Locate the cell with the specified text and output its [x, y] center coordinate. 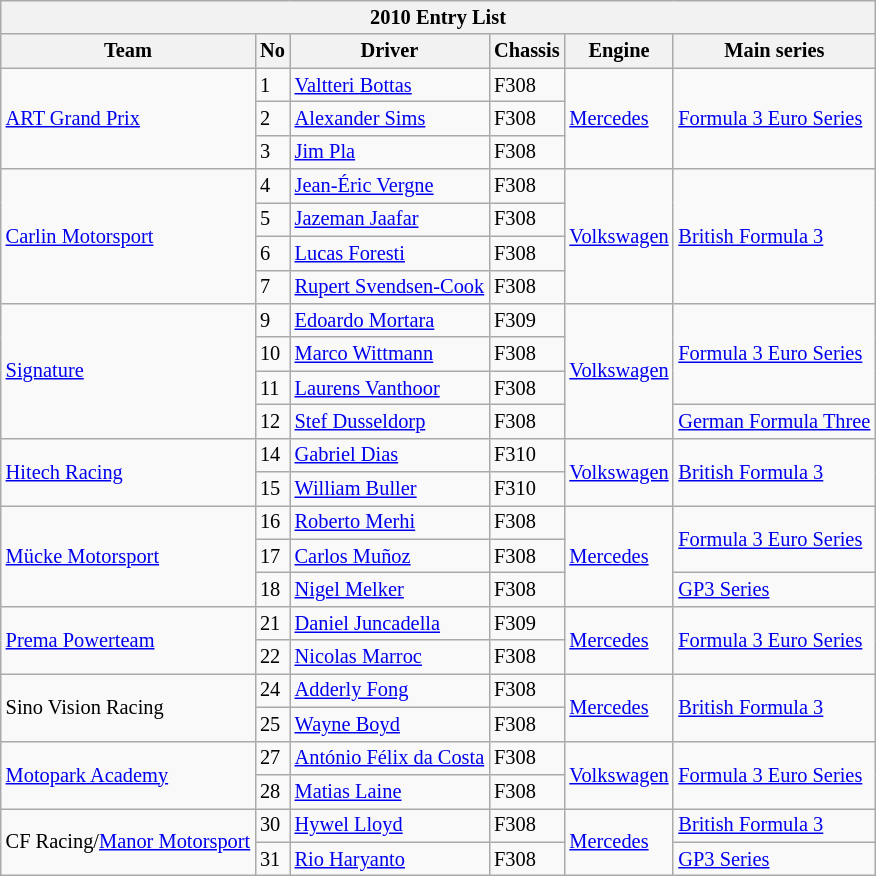
Driver [390, 51]
18 [272, 589]
Hywel Lloyd [390, 825]
Wayne Boyd [390, 724]
Jim Pla [390, 152]
2 [272, 118]
Lucas Foresti [390, 253]
31 [272, 859]
25 [272, 724]
1 [272, 85]
14 [272, 455]
Motopark Academy [128, 774]
António Félix da Costa [390, 758]
Carlos Muñoz [390, 556]
Engine [618, 51]
Alexander Sims [390, 118]
6 [272, 253]
ART Grand Prix [128, 118]
2010 Entry List [438, 17]
12 [272, 421]
15 [272, 489]
21 [272, 623]
Carlin Motorsport [128, 236]
Rupert Svendsen-Cook [390, 287]
Jean-Éric Vergne [390, 186]
Rio Haryanto [390, 859]
Daniel Juncadella [390, 623]
11 [272, 388]
22 [272, 657]
Hitech Racing [128, 472]
Main series [774, 51]
5 [272, 219]
Prema Powerteam [128, 640]
Jazeman Jaafar [390, 219]
Gabriel Dias [390, 455]
Chassis [526, 51]
24 [272, 690]
10 [272, 354]
27 [272, 758]
Nigel Melker [390, 589]
No [272, 51]
Laurens Vanthoor [390, 388]
CF Racing/Manor Motorsport [128, 842]
Signature [128, 370]
Stef Dusseldorp [390, 421]
16 [272, 522]
Nicolas Marroc [390, 657]
28 [272, 791]
Mücke Motorsport [128, 556]
William Buller [390, 489]
Valtteri Bottas [390, 85]
Edoardo Mortara [390, 320]
30 [272, 825]
Matias Laine [390, 791]
Roberto Merhi [390, 522]
7 [272, 287]
17 [272, 556]
Team [128, 51]
Adderly Fong [390, 690]
3 [272, 152]
Sino Vision Racing [128, 706]
German Formula Three [774, 421]
9 [272, 320]
Marco Wittmann [390, 354]
4 [272, 186]
